Output the [X, Y] coordinate of the center of the cell containing the given text.  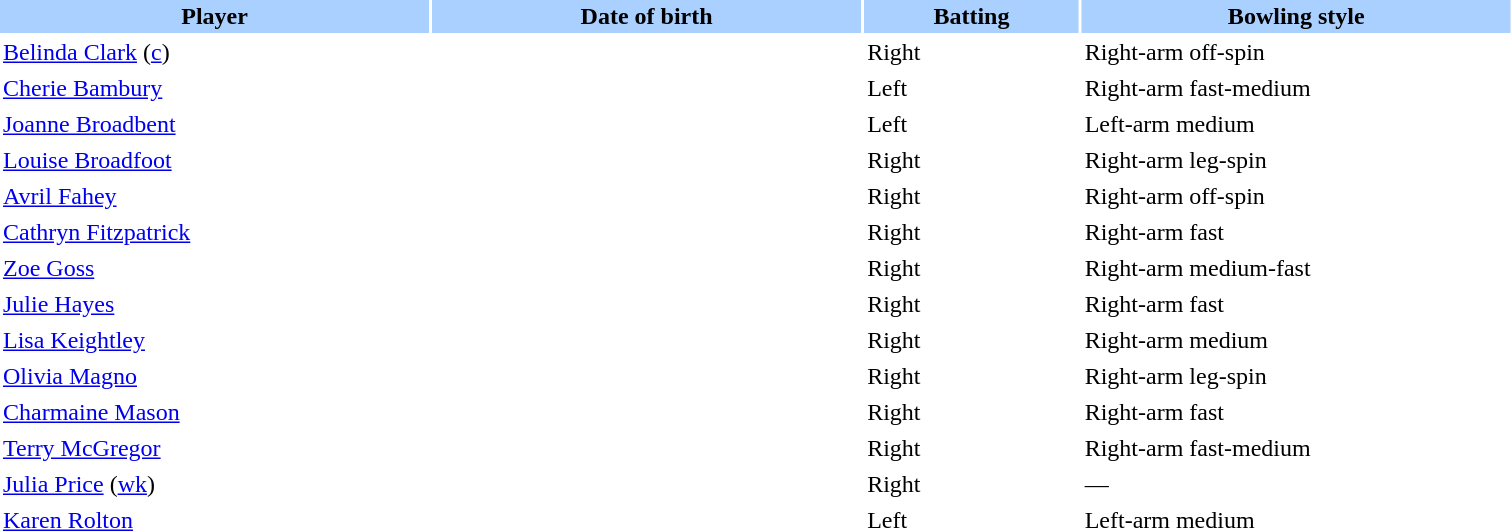
Bowling style [1296, 16]
— [1296, 484]
Julie Hayes [214, 304]
Cherie Bambury [214, 88]
Belinda Clark (c) [214, 52]
Right-arm medium-fast [1296, 268]
Louise Broadfoot [214, 160]
Zoe Goss [214, 268]
Olivia Magno [214, 376]
Joanne Broadbent [214, 124]
Date of birth [646, 16]
Julia Price (wk) [214, 484]
Cathryn Fitzpatrick [214, 232]
Terry McGregor [214, 448]
Avril Fahey [214, 196]
Right-arm medium [1296, 340]
Batting [972, 16]
Player [214, 16]
Left-arm medium [1296, 124]
Lisa Keightley [214, 340]
Charmaine Mason [214, 412]
